Detect which cell encompasses the target text, then output its (X, Y) center coordinate. 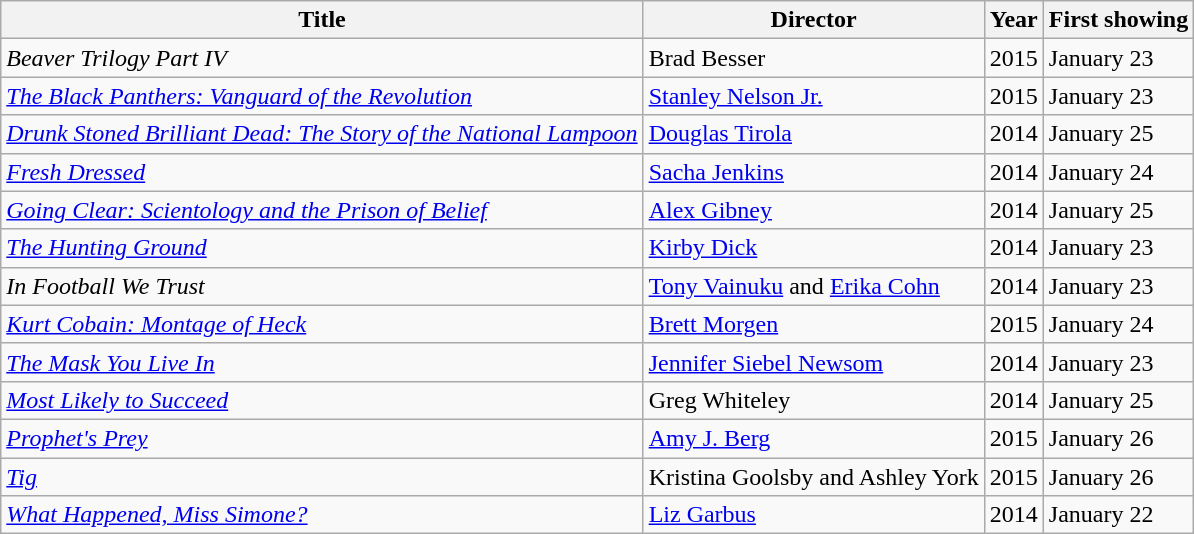
Stanley Nelson Jr. (814, 96)
Brett Morgen (814, 324)
Drunk Stoned Brilliant Dead: The Story of the National Lampoon (322, 134)
The Mask You Live In (322, 362)
Director (814, 20)
Beaver Trilogy Part IV (322, 58)
First showing (1118, 20)
Brad Besser (814, 58)
Alex Gibney (814, 210)
Kirby Dick (814, 248)
Sacha Jenkins (814, 172)
Tony Vainuku and Erika Cohn (814, 286)
What Happened, Miss Simone? (322, 515)
Liz Garbus (814, 515)
Going Clear: Scientology and the Prison of Belief (322, 210)
In Football We Trust (322, 286)
Douglas Tirola (814, 134)
Title (322, 20)
Most Likely to Succeed (322, 400)
Kurt Cobain: Montage of Heck (322, 324)
Fresh Dressed (322, 172)
Amy J. Berg (814, 438)
Jennifer Siebel Newsom (814, 362)
Tig (322, 477)
January 22 (1118, 515)
The Hunting Ground (322, 248)
The Black Panthers: Vanguard of the Revolution (322, 96)
Prophet's Prey (322, 438)
Greg Whiteley (814, 400)
Kristina Goolsby and Ashley York (814, 477)
Year (1014, 20)
